From the cell containing the given text, extract its center point as (x, y) coordinate. 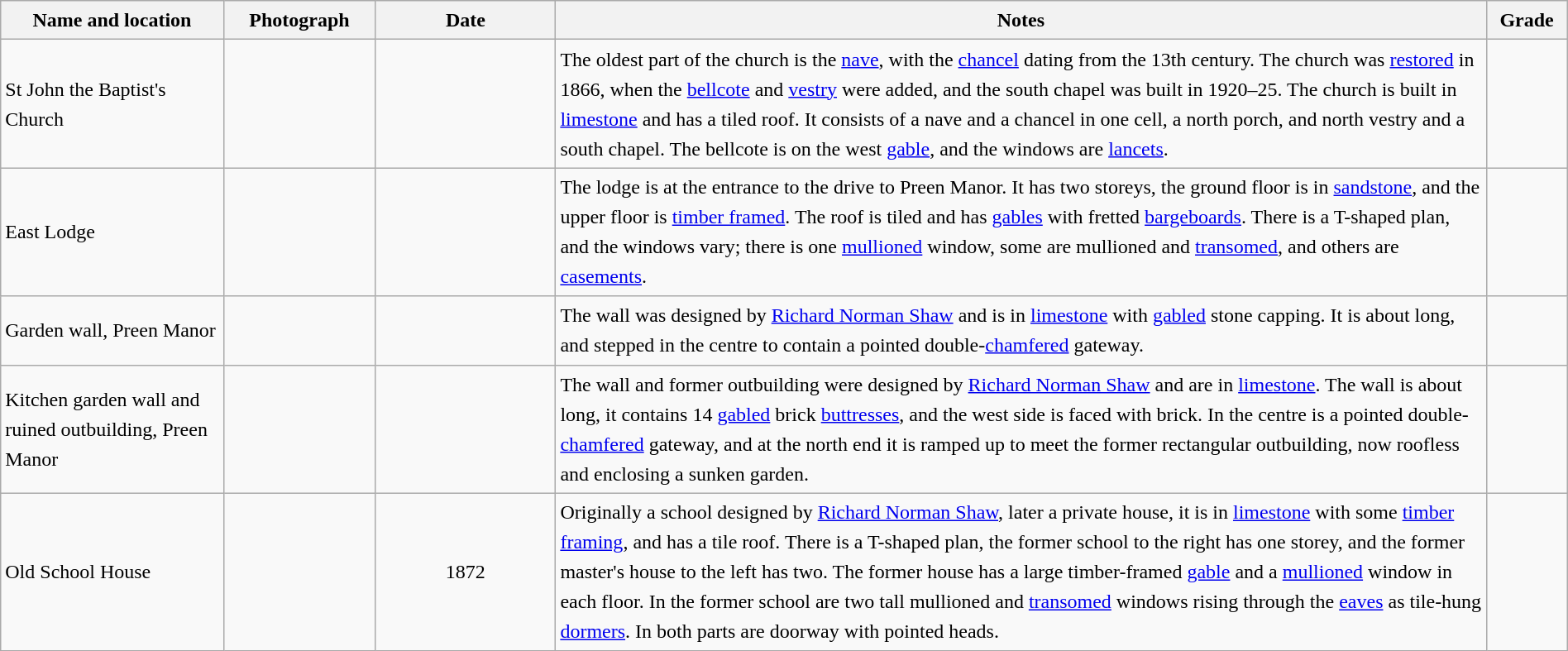
1872 (466, 572)
Kitchen garden wall and ruined outbuilding, Preen Manor (112, 428)
Date (466, 20)
Grade (1527, 20)
Notes (1021, 20)
Old School House (112, 572)
Name and location (112, 20)
Garden wall, Preen Manor (112, 331)
East Lodge (112, 232)
Photograph (299, 20)
St John the Baptist's Church (112, 104)
